Determine the (X, Y) coordinate at the center of the cell enclosing the given text.  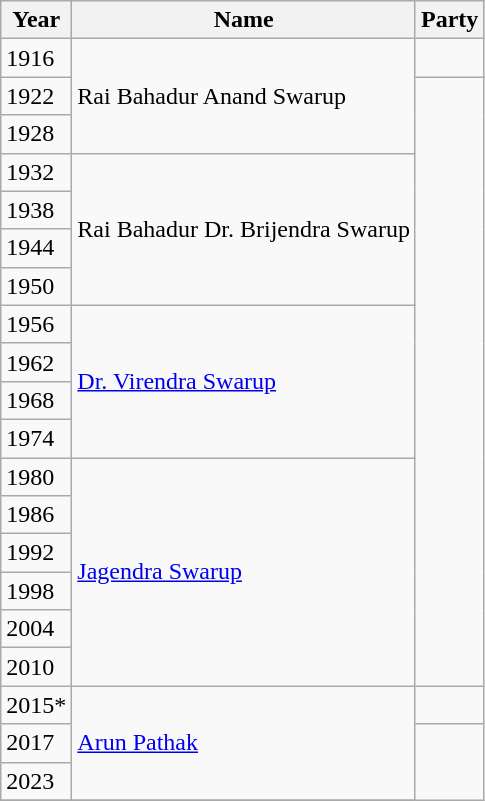
1928 (36, 134)
1932 (36, 172)
1986 (36, 515)
2023 (36, 781)
2010 (36, 667)
1962 (36, 362)
Party (449, 20)
1968 (36, 400)
1974 (36, 438)
Dr. Virendra Swarup (244, 381)
1980 (36, 477)
1916 (36, 58)
Year (36, 20)
2015* (36, 705)
1992 (36, 553)
Arun Pathak (244, 743)
2004 (36, 629)
Name (244, 20)
1922 (36, 96)
1950 (36, 286)
1944 (36, 248)
1956 (36, 324)
Jagendra Swarup (244, 572)
Rai Bahadur Anand Swarup (244, 96)
Rai Bahadur Dr. Brijendra Swarup (244, 229)
1998 (36, 591)
1938 (36, 210)
2017 (36, 743)
